Capture the cell that displays the provided text and extract its [X, Y] central coordinate. 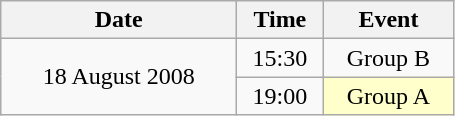
18 August 2008 [119, 77]
Event [388, 20]
Time [280, 20]
Group B [388, 58]
Date [119, 20]
Group A [388, 96]
15:30 [280, 58]
19:00 [280, 96]
